Identify which cell holds the provided text, then report its [X, Y] central coordinate. 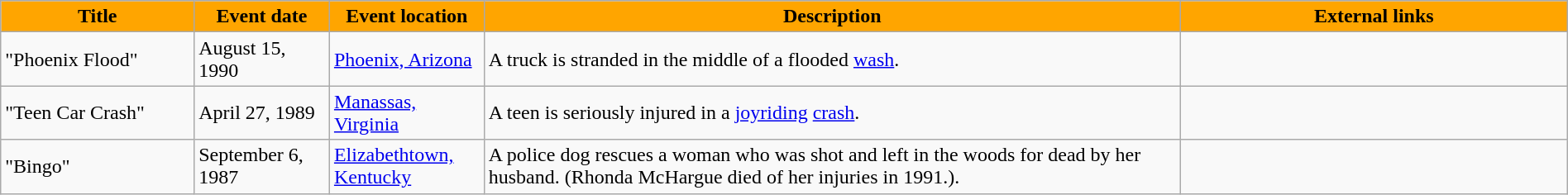
External links [1374, 17]
"Teen Car Crash" [98, 112]
Phoenix, Arizona [407, 59]
August 15, 1990 [262, 59]
A teen is seriously injured in a joyriding crash. [832, 112]
Manassas, Virginia [407, 112]
September 6, 1987 [262, 167]
A truck is stranded in the middle of a flooded wash. [832, 59]
Title [98, 17]
"Phoenix Flood" [98, 59]
Event date [262, 17]
Description [832, 17]
April 27, 1989 [262, 112]
A police dog rescues a woman who was shot and left in the woods for dead by her husband. (Rhonda McHargue died of her injuries in 1991.). [832, 167]
"Bingo" [98, 167]
Event location [407, 17]
Elizabethtown, Kentucky [407, 167]
